Extract the [X, Y] coordinate from the center of the cell holding the provided text.  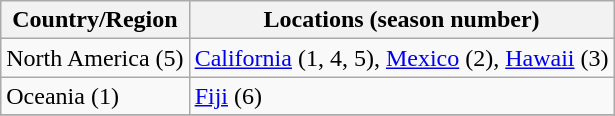
Oceania (1) [95, 96]
North America (5) [95, 58]
California (1, 4, 5), Mexico (2), Hawaii (3) [402, 58]
Fiji (6) [402, 96]
Locations (season number) [402, 20]
Country/Region [95, 20]
